Output the (X, Y) coordinate of the center of the cell containing the given text.  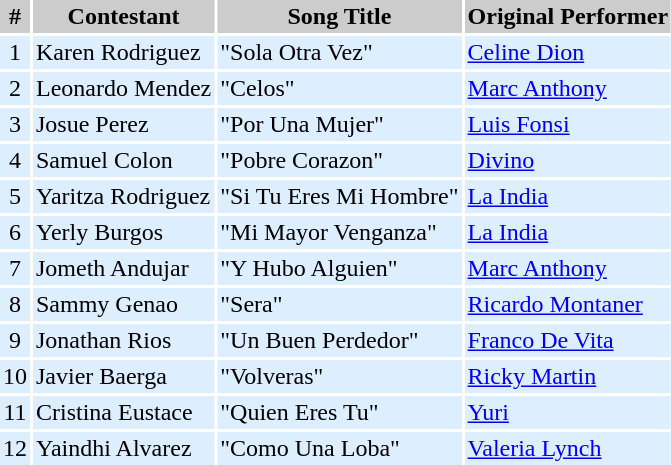
"Volveras" (339, 376)
Yerly Burgos (124, 232)
4 (15, 160)
Jonathan Rios (124, 340)
11 (15, 412)
"Quien Eres Tu" (339, 412)
7 (15, 268)
Josue Perez (124, 124)
"Como Una Loba" (339, 448)
Samuel Colon (124, 160)
Javier Baerga (124, 376)
Leonardo Mendez (124, 88)
Song Title (339, 16)
"Sera" (339, 304)
10 (15, 376)
Contestant (124, 16)
2 (15, 88)
"Si Tu Eres Mi Hombre" (339, 196)
# (15, 16)
"Mi Mayor Venganza" (339, 232)
"Sola Otra Vez" (339, 52)
"Un Buen Perdedor" (339, 340)
8 (15, 304)
Cristina Eustace (124, 412)
"Pobre Corazon" (339, 160)
12 (15, 448)
Karen Rodriguez (124, 52)
3 (15, 124)
Yaritza Rodriguez (124, 196)
"Por Una Mujer" (339, 124)
6 (15, 232)
"Celos" (339, 88)
"Y Hubo Alguien" (339, 268)
9 (15, 340)
Jometh Andujar (124, 268)
5 (15, 196)
Yaindhi Alvarez (124, 448)
Sammy Genao (124, 304)
1 (15, 52)
